Locate the cell with the specified text and output its [x, y] center coordinate. 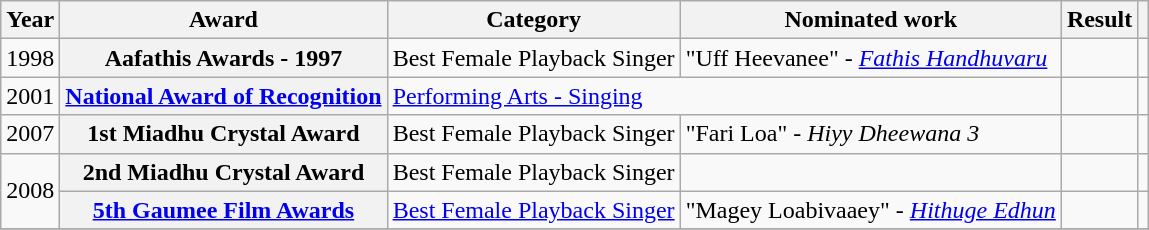
Performing Arts - Singing [724, 96]
1st Miadhu Crystal Award [224, 134]
National Award of Recognition [224, 96]
Nominated work [870, 20]
Aafathis Awards - 1997 [224, 58]
2001 [30, 96]
1998 [30, 58]
Result [1099, 20]
Award [224, 20]
Category [534, 20]
5th Gaumee Film Awards [224, 210]
"Uff Heevanee" - Fathis Handhuvaru [870, 58]
"Magey Loabivaaey" - Hithuge Edhun [870, 210]
"Fari Loa" - Hiyy Dheewana 3 [870, 134]
2007 [30, 134]
2008 [30, 191]
2nd Miadhu Crystal Award [224, 172]
Year [30, 20]
